Scan for the cell matching the given text and deliver its (X, Y) coordinate at center. 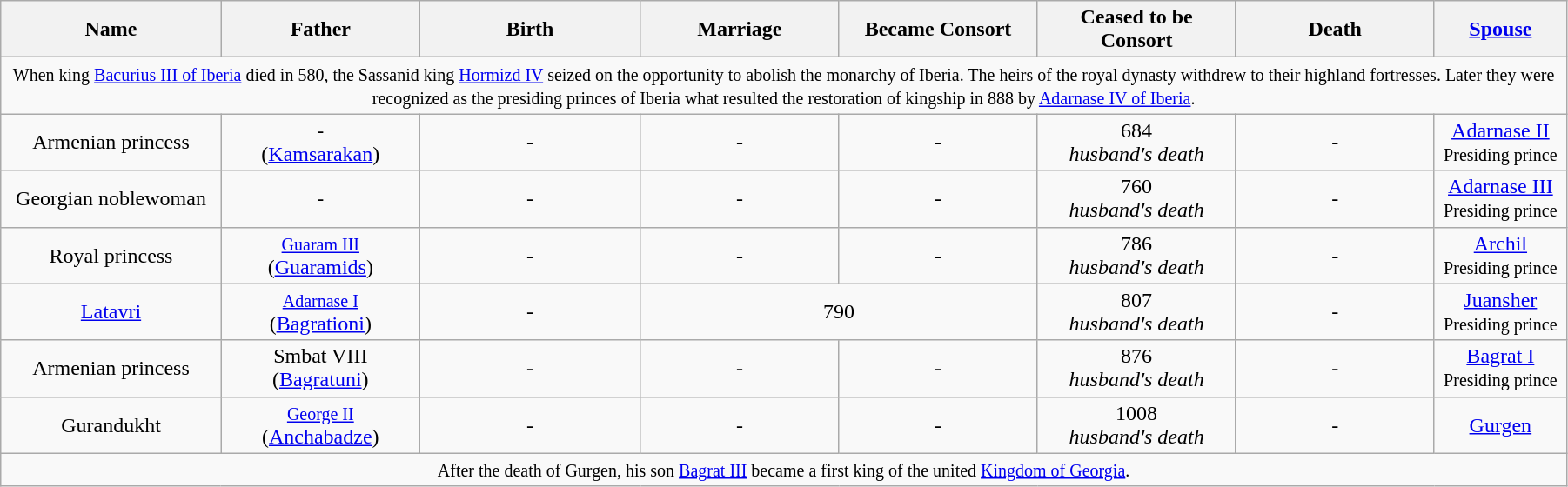
Birth (529, 30)
Gurandukht (111, 424)
786husband's death (1136, 256)
Death (1335, 30)
760husband's death (1136, 198)
876husband's death (1136, 369)
Spouse (1500, 30)
Bagrat IPresiding prince (1500, 369)
George II(Anchabadze) (320, 424)
JuansherPresiding prince (1500, 311)
Adarnase IIIPresiding prince (1500, 198)
Became Consort (938, 30)
After the death of Gurgen, his son Bagrat III became a first king of the united Kingdom of Georgia. (784, 470)
Latavri (111, 311)
Guaram III(Guaramids) (320, 256)
790 (839, 311)
684husband's death (1136, 143)
807husband's death (1136, 311)
Royal princess (111, 256)
Marriage (740, 30)
Smbat VIII(Bagratuni) (320, 369)
Adarnase I(Bagrationi) (320, 311)
ArchilPresiding prince (1500, 256)
Ceased to be Consort (1136, 30)
-(Kamsarakan) (320, 143)
Father (320, 30)
1008husband's death (1136, 424)
Georgian noblewoman (111, 198)
Name (111, 30)
Gurgen (1500, 424)
Adarnase IIPresiding prince (1500, 143)
